Determine the (x, y) coordinate at the center of the cell enclosing the given text.  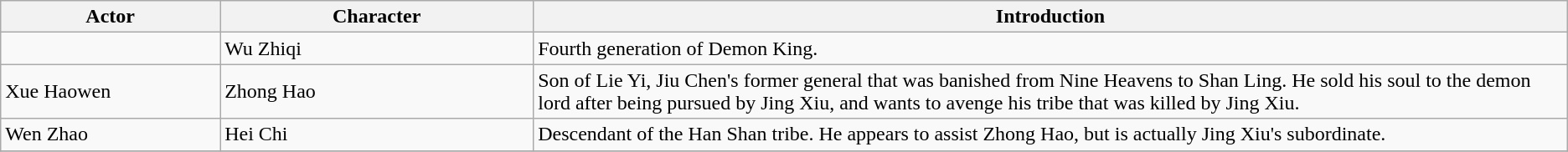
Zhong Hao (377, 92)
Descendant of the Han Shan tribe. He appears to assist Zhong Hao, but is actually Jing Xiu's subordinate. (1050, 134)
Wu Zhiqi (377, 48)
Character (377, 17)
Actor (111, 17)
Wen Zhao (111, 134)
Hei Chi (377, 134)
Introduction (1050, 17)
Xue Haowen (111, 92)
Fourth generation of Demon King. (1050, 48)
